Output the (X, Y) coordinate of the center of the cell containing the given text.  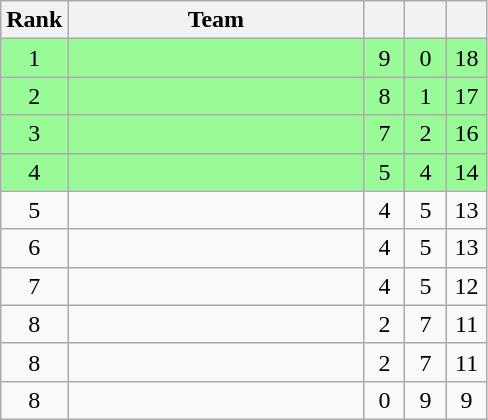
12 (466, 286)
17 (466, 96)
14 (466, 172)
6 (34, 248)
Team (216, 20)
18 (466, 58)
3 (34, 134)
16 (466, 134)
Rank (34, 20)
